Find where the given text appears and provide that cell's center as [X, Y] coordinate. 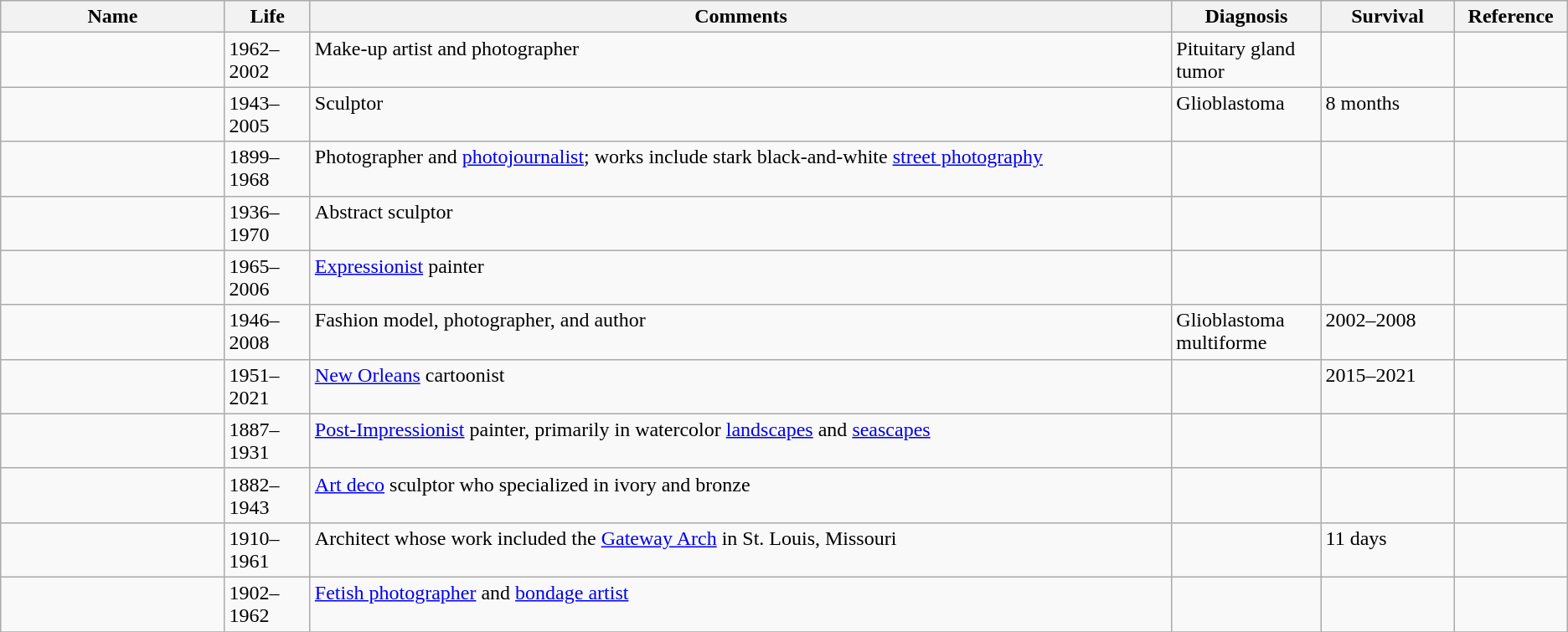
Reference [1511, 17]
Fashion model, photographer, and author [740, 331]
1910–1961 [267, 549]
1951–2021 [267, 387]
New Orleans cartoonist [740, 387]
1962–2002 [267, 60]
1965–2006 [267, 278]
1899–1968 [267, 169]
2002–2008 [1387, 331]
Survival [1387, 17]
1902–1962 [267, 604]
Architect whose work included the Gateway Arch in St. Louis, Missouri [740, 549]
Pituitary gland tumor [1246, 60]
1887–1931 [267, 440]
Comments [740, 17]
Glioblastoma [1246, 114]
11 days [1387, 549]
1946–2008 [267, 331]
Fetish photographer and bondage artist [740, 604]
1882–1943 [267, 496]
1936–1970 [267, 223]
Life [267, 17]
Photographer and photojournalist; works include stark black-and-white street photography [740, 169]
2015–2021 [1387, 387]
8 months [1387, 114]
Expressionist painter [740, 278]
Glioblastoma multiforme [1246, 331]
Art deco sculptor who specialized in ivory and bronze [740, 496]
Name [112, 17]
Diagnosis [1246, 17]
1943–2005 [267, 114]
Sculptor [740, 114]
Make-up artist and photographer [740, 60]
Abstract sculptor [740, 223]
Post-Impressionist painter, primarily in watercolor landscapes and seascapes [740, 440]
